Extract the (x, y) coordinate from the center of the cell holding the provided text.  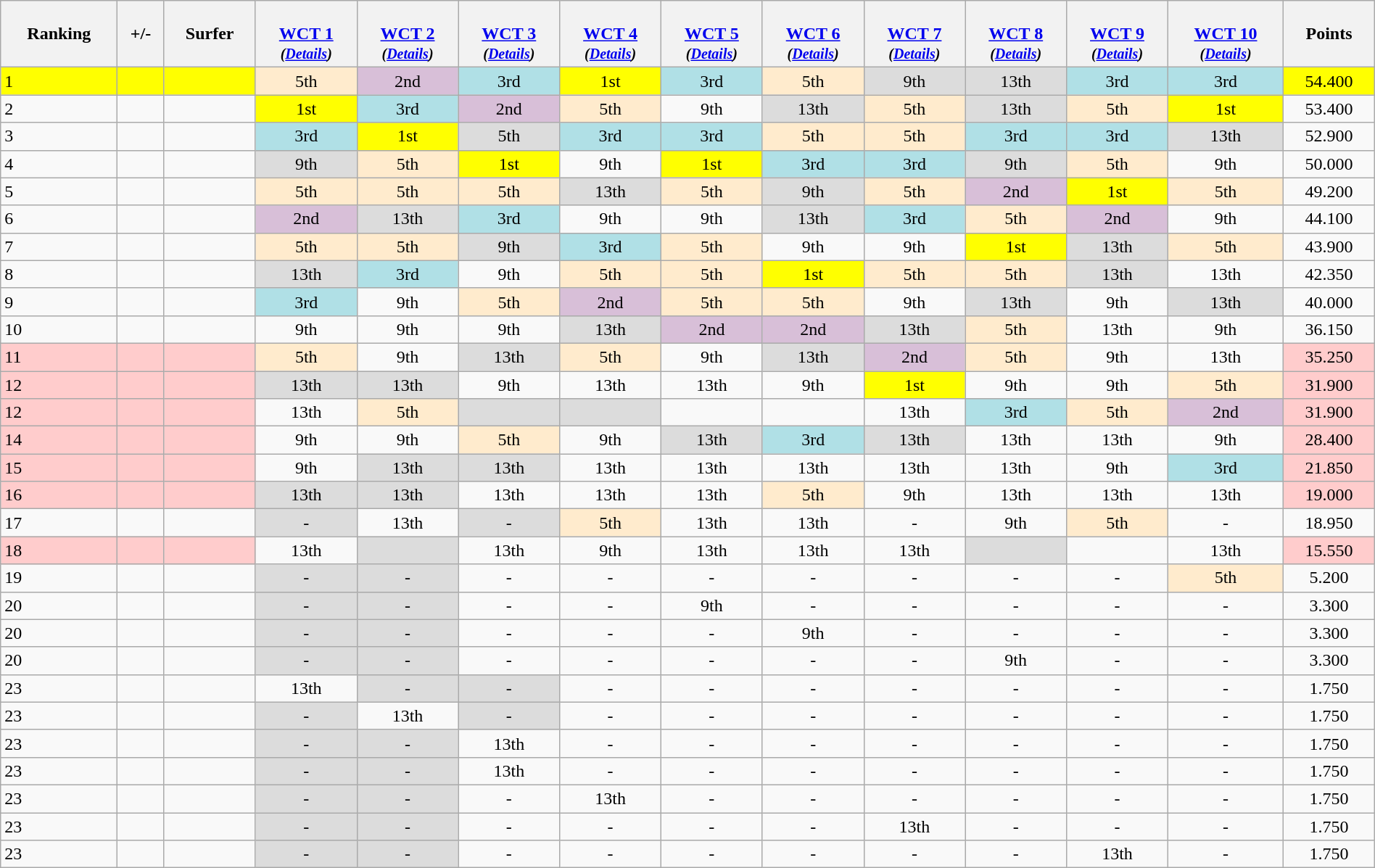
43.900 (1329, 247)
WCT 7 (Details) (914, 34)
19.000 (1329, 495)
11 (59, 357)
16 (59, 495)
50.000 (1329, 164)
19 (59, 578)
18.950 (1329, 523)
4 (59, 164)
21.850 (1329, 468)
35.250 (1329, 357)
7 (59, 247)
WCT 3 (Details) (509, 34)
36.150 (1329, 329)
40.000 (1329, 302)
WCT 10 (Details) (1226, 34)
53.400 (1329, 109)
WCT 8 (Details) (1016, 34)
18 (59, 550)
Points (1329, 34)
15 (59, 468)
WCT 1 (Details) (306, 34)
52.900 (1329, 136)
WCT 6 (Details) (813, 34)
44.100 (1329, 219)
28.400 (1329, 440)
5.200 (1329, 578)
+/- (141, 34)
6 (59, 219)
14 (59, 440)
5 (59, 191)
10 (59, 329)
8 (59, 274)
9 (59, 302)
WCT 5 (Details) (711, 34)
Surfer (210, 34)
17 (59, 523)
WCT 9 (Details) (1118, 34)
WCT 2 (Details) (408, 34)
54.400 (1329, 81)
15.550 (1329, 550)
49.200 (1329, 191)
WCT 4 (Details) (611, 34)
42.350 (1329, 274)
3 (59, 136)
1 (59, 81)
Ranking (59, 34)
2 (59, 109)
